Locate the cell with the specified text and output its [x, y] center coordinate. 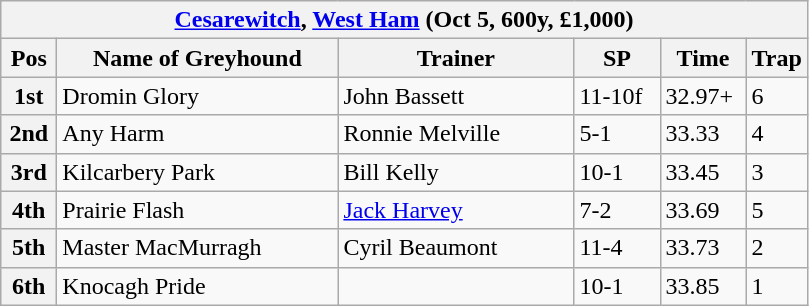
Master MacMurragh [198, 248]
3rd [29, 172]
33.69 [703, 210]
1st [29, 96]
Kilcarbery Park [198, 172]
11-4 [617, 248]
32.97+ [703, 96]
5th [29, 248]
4 [776, 134]
Bill Kelly [456, 172]
7-2 [617, 210]
Cyril Beaumont [456, 248]
Prairie Flash [198, 210]
Trap [776, 58]
4th [29, 210]
Pos [29, 58]
5-1 [617, 134]
Trainer [456, 58]
6th [29, 286]
Jack Harvey [456, 210]
John Bassett [456, 96]
Ronnie Melville [456, 134]
Dromin Glory [198, 96]
33.85 [703, 286]
33.73 [703, 248]
Knocagh Pride [198, 286]
Name of Greyhound [198, 58]
33.33 [703, 134]
11-10f [617, 96]
6 [776, 96]
Any Harm [198, 134]
Cesarewitch, West Ham (Oct 5, 600y, £1,000) [404, 20]
33.45 [703, 172]
SP [617, 58]
1 [776, 286]
2nd [29, 134]
Time [703, 58]
2 [776, 248]
5 [776, 210]
3 [776, 172]
